Return the (X, Y) coordinate for the center point of the cell that contains the specified text.  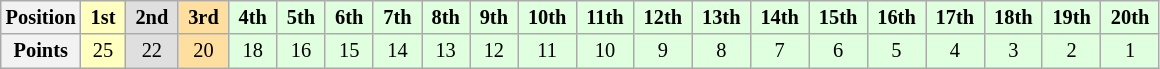
10th (547, 17)
Position (41, 17)
18 (253, 51)
14th (779, 17)
2 (1071, 51)
25 (104, 51)
Points (41, 51)
22 (152, 51)
20 (203, 51)
3rd (203, 17)
12 (494, 51)
5 (896, 51)
11th (604, 17)
7 (779, 51)
17th (955, 17)
13 (446, 51)
18th (1013, 17)
16th (896, 17)
2nd (152, 17)
6 (838, 51)
8th (446, 17)
5th (301, 17)
3 (1013, 51)
8 (721, 51)
19th (1071, 17)
14 (397, 51)
12th (663, 17)
4 (955, 51)
1st (104, 17)
4th (253, 17)
9 (663, 51)
15 (349, 51)
1 (1130, 51)
11 (547, 51)
10 (604, 51)
20th (1130, 17)
15th (838, 17)
7th (397, 17)
13th (721, 17)
6th (349, 17)
9th (494, 17)
16 (301, 51)
